For the text-containing cell, return its midpoint in (X, Y) coordinate format. 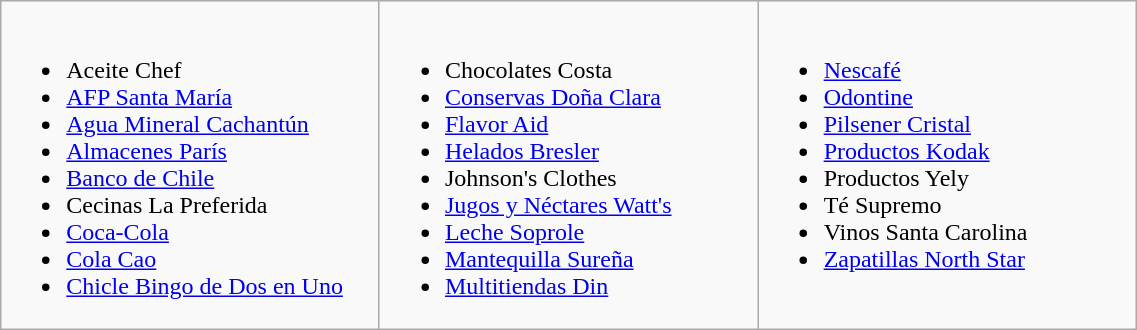
Aceite ChefAFP Santa MaríaAgua Mineral CachantúnAlmacenes ParísBanco de ChileCecinas La PreferidaCoca-ColaCola CaoChicle Bingo de Dos en Uno (190, 166)
NescaféOdontinePilsener CristalProductos KodakProductos YelyTé SupremoVinos Santa CarolinaZapatillas North Star (948, 166)
Chocolates CostaConservas Doña ClaraFlavor AidHelados BreslerJohnson's ClothesJugos y Néctares Watt'sLeche SoproleMantequilla SureñaMultitiendas Din (568, 166)
